Scan for the cell matching the given text and deliver its (x, y) coordinate at center. 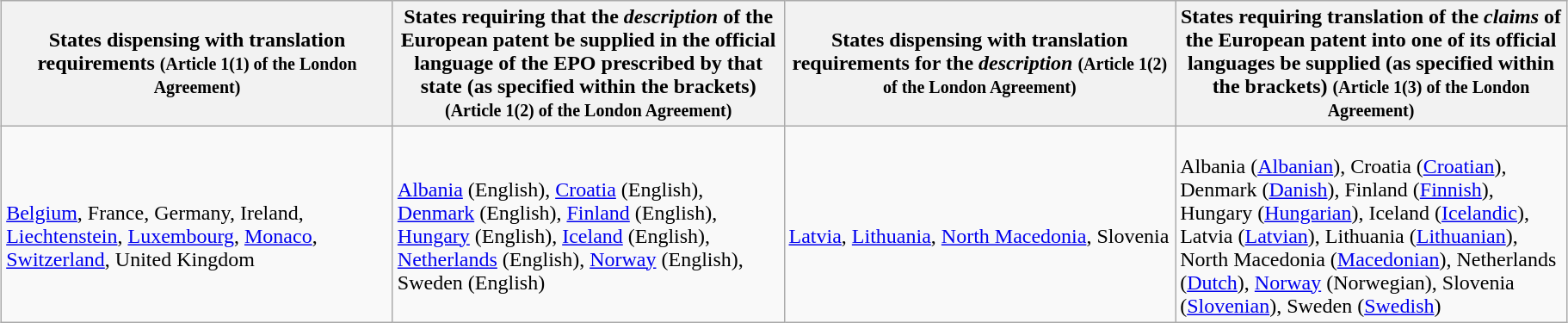
Belgium, France, Germany, Ireland, Liechtenstein, Luxembourg, Monaco, Switzerland, United Kingdom (198, 224)
States dispensing with translation requirements (Article 1(1) of the London Agreement) (198, 64)
States dispensing with translation requirements for the description (Article 1(2) of the London Agreement) (979, 64)
Latvia, Lithuania, North Macedonia, Slovenia (979, 224)
